Capture the cell that displays the provided text and extract its [X, Y] central coordinate. 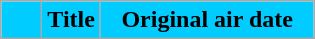
Title [72, 20]
Original air date [207, 20]
